Identify which cell holds the provided text, then report its [X, Y] central coordinate. 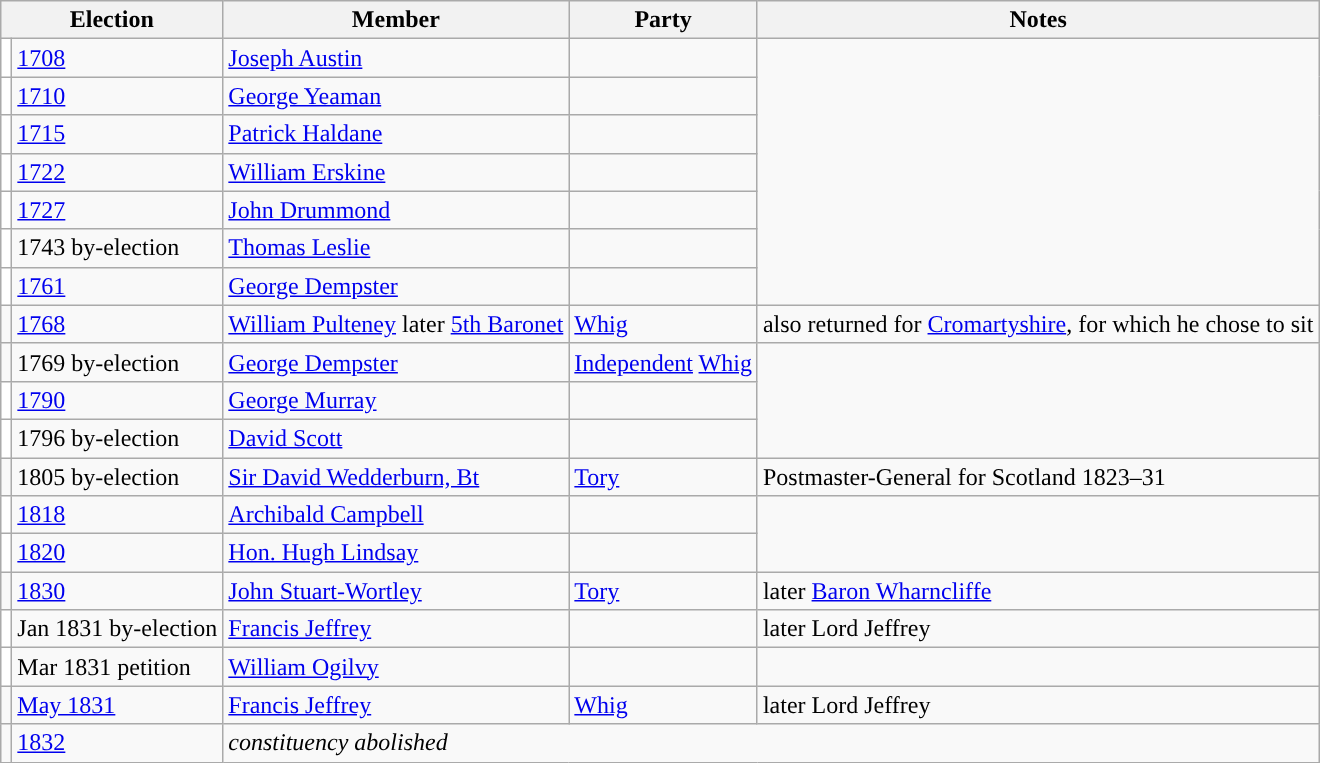
1820 [118, 553]
Patrick Haldane [396, 134]
Notes [1038, 20]
1768 [118, 324]
George Murray [396, 400]
1761 [118, 286]
Joseph Austin [396, 58]
constituency abolished [771, 743]
1769 by-election [118, 362]
Mar 1831 petition [118, 667]
Postmaster-General for Scotland 1823–31 [1038, 477]
1796 by-election [118, 438]
1727 [118, 210]
1722 [118, 172]
May 1831 [118, 705]
1818 [118, 515]
Thomas Leslie [396, 248]
1708 [118, 58]
Hon. Hugh Lindsay [396, 553]
Party [664, 20]
Jan 1831 by-election [118, 629]
George Yeaman [396, 96]
John Stuart-Wortley [396, 591]
1710 [118, 96]
also returned for Cromartyshire, for which he chose to sit [1038, 324]
John Drummond [396, 210]
Sir David Wedderburn, Bt [396, 477]
Member [396, 20]
Election [112, 20]
David Scott [396, 438]
1715 [118, 134]
William Ogilvy [396, 667]
1832 [118, 743]
William Pulteney later 5th Baronet [396, 324]
1805 by-election [118, 477]
1743 by-election [118, 248]
later Baron Wharncliffe [1038, 591]
William Erskine [396, 172]
1790 [118, 400]
Archibald Campbell [396, 515]
Independent Whig [664, 362]
1830 [118, 591]
